From the cell containing the given text, extract its center point as (X, Y) coordinate. 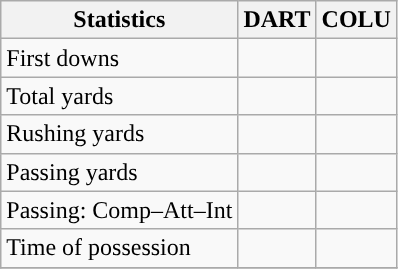
Statistics (120, 20)
COLU (356, 20)
DART (277, 20)
Passing yards (120, 172)
Passing: Comp–Att–Int (120, 210)
Total yards (120, 96)
Time of possession (120, 248)
First downs (120, 58)
Rushing yards (120, 134)
